Provide the (x, y) coordinate of the cell's center where the given text is located.  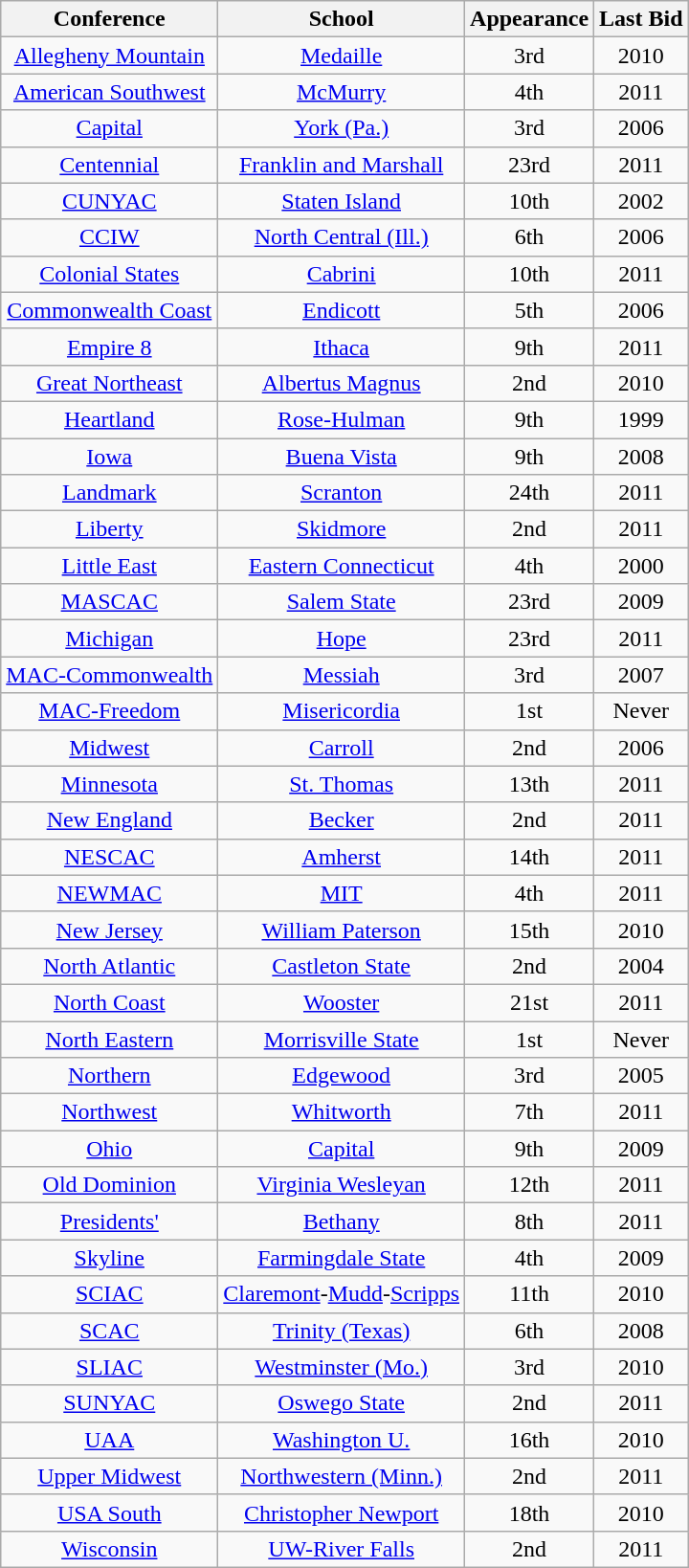
SCIAC (109, 1294)
Minnesota (109, 784)
Eastern Connecticut (342, 566)
13th (530, 784)
Becker (342, 820)
MASCAC (109, 602)
Empire 8 (109, 347)
Ithaca (342, 347)
Farmingdale State (342, 1258)
Presidents' (109, 1221)
Colonial States (109, 274)
Appearance (530, 19)
SLIAC (109, 1367)
Westminster (Mo.) (342, 1367)
MAC-Freedom (109, 711)
SUNYAC (109, 1403)
Centennial (109, 165)
American Southwest (109, 92)
Virginia Wesleyan (342, 1185)
NESCAC (109, 857)
Castleton State (342, 966)
CCIW (109, 237)
Morrisville State (342, 1039)
Misericordia (342, 711)
Hope (342, 638)
12th (530, 1185)
Franklin and Marshall (342, 165)
Michigan (109, 638)
UAA (109, 1440)
14th (530, 857)
Skyline (109, 1258)
8th (530, 1221)
NEWMAC (109, 893)
SCAC (109, 1331)
Skidmore (342, 529)
Liberty (109, 529)
Ohio (109, 1149)
Wisconsin (109, 1549)
William Paterson (342, 930)
Northwestern (Minn.) (342, 1476)
New England (109, 820)
St. Thomas (342, 784)
Washington U. (342, 1440)
North Eastern (109, 1039)
UW-River Falls (342, 1549)
Commonwealth Coast (109, 310)
USA South (109, 1512)
Messiah (342, 675)
Albertus Magnus (342, 383)
York (Pa.) (342, 128)
North Central (Ill.) (342, 237)
2005 (641, 1076)
Allegheny Mountain (109, 56)
Carroll (342, 748)
16th (530, 1440)
2004 (641, 966)
MAC-Commonwealth (109, 675)
2000 (641, 566)
Midwest (109, 748)
7th (530, 1112)
Landmark (109, 493)
McMurry (342, 92)
School (342, 19)
New Jersey (109, 930)
Iowa (109, 457)
Staten Island (342, 201)
Bethany (342, 1221)
Medaille (342, 56)
5th (530, 310)
Upper Midwest (109, 1476)
Northwest (109, 1112)
Oswego State (342, 1403)
Buena Vista (342, 457)
21st (530, 1002)
North Coast (109, 1002)
24th (530, 493)
North Atlantic (109, 966)
Last Bid (641, 19)
Scranton (342, 493)
Christopher Newport (342, 1512)
1999 (641, 419)
MIT (342, 893)
Trinity (Texas) (342, 1331)
Endicott (342, 310)
Wooster (342, 1002)
Cabrini (342, 274)
Salem State (342, 602)
Heartland (109, 419)
Rose-Hulman (342, 419)
Northern (109, 1076)
Conference (109, 19)
Claremont-Mudd-Scripps (342, 1294)
18th (530, 1512)
Whitworth (342, 1112)
Little East (109, 566)
CUNYAC (109, 201)
Old Dominion (109, 1185)
Amherst (342, 857)
15th (530, 930)
Edgewood (342, 1076)
11th (530, 1294)
2007 (641, 675)
2002 (641, 201)
Great Northeast (109, 383)
